Detect which cell encompasses the target text, then output its (x, y) center coordinate. 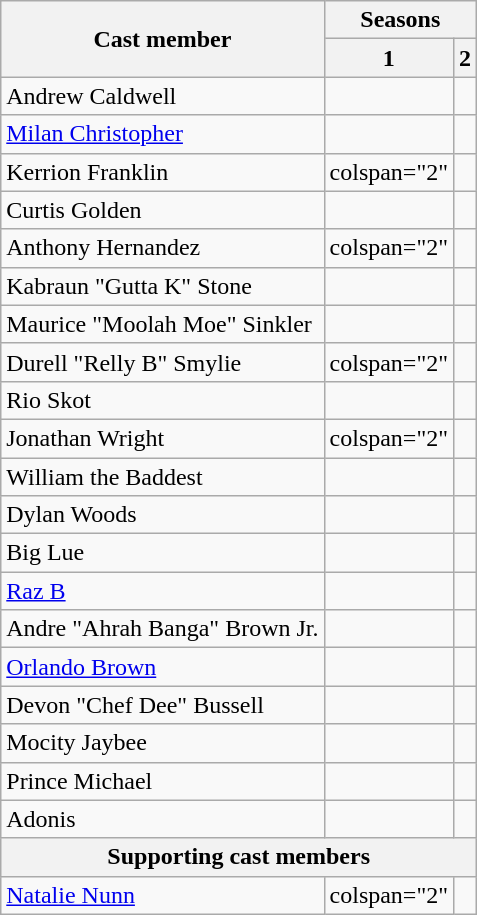
Supporting cast members (239, 857)
Andrew Caldwell (162, 96)
Rio Skot (162, 400)
Devon "Chef Dee" Bussell (162, 705)
Maurice "Moolah Moe" Sinkler (162, 324)
Natalie Nunn (162, 895)
Curtis Golden (162, 210)
Dylan Woods (162, 515)
Kerrion Franklin (162, 172)
Seasons (400, 20)
Raz B (162, 591)
Durell "Relly B" Smylie (162, 362)
Orlando Brown (162, 667)
William the Baddest (162, 477)
Mocity Jaybee (162, 743)
Kabraun "Gutta K" Stone (162, 286)
2 (466, 58)
Adonis (162, 819)
Andre "Ahrah Banga" Brown Jr. (162, 629)
Big Lue (162, 553)
Cast member (162, 39)
Milan Christopher (162, 134)
Jonathan Wright (162, 438)
Prince Michael (162, 781)
1 (389, 58)
Anthony Hernandez (162, 248)
